From the cell containing the given text, extract its center point as [x, y] coordinate. 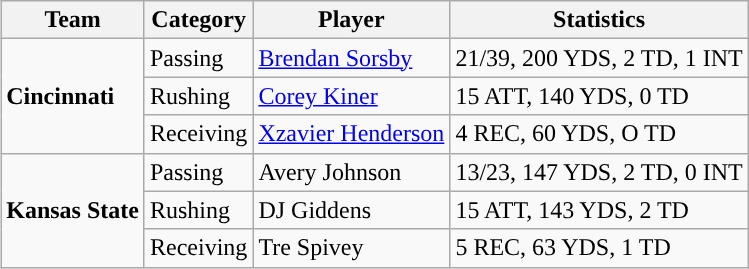
Player [352, 20]
15 ATT, 140 YDS, 0 TD [599, 96]
Category [198, 20]
15 ATT, 143 YDS, 2 TD [599, 210]
Cincinnati [73, 96]
Corey Kiner [352, 96]
Tre Spivey [352, 248]
4 REC, 60 YDS, O TD [599, 134]
5 REC, 63 YDS, 1 TD [599, 248]
13/23, 147 YDS, 2 TD, 0 INT [599, 172]
Statistics [599, 20]
Avery Johnson [352, 172]
Kansas State [73, 210]
Brendan Sorsby [352, 58]
Team [73, 20]
DJ Giddens [352, 210]
21/39, 200 YDS, 2 TD, 1 INT [599, 58]
Xzavier Henderson [352, 134]
